Return the (x, y) coordinate for the center point of the cell that contains the specified text.  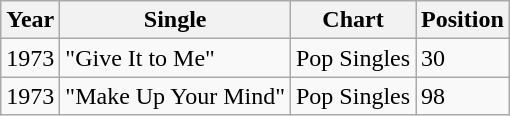
98 (463, 96)
Position (463, 20)
Single (176, 20)
30 (463, 58)
"Give It to Me" (176, 58)
Chart (352, 20)
Year (30, 20)
"Make Up Your Mind" (176, 96)
